Identify which cell holds the provided text, then report its [x, y] central coordinate. 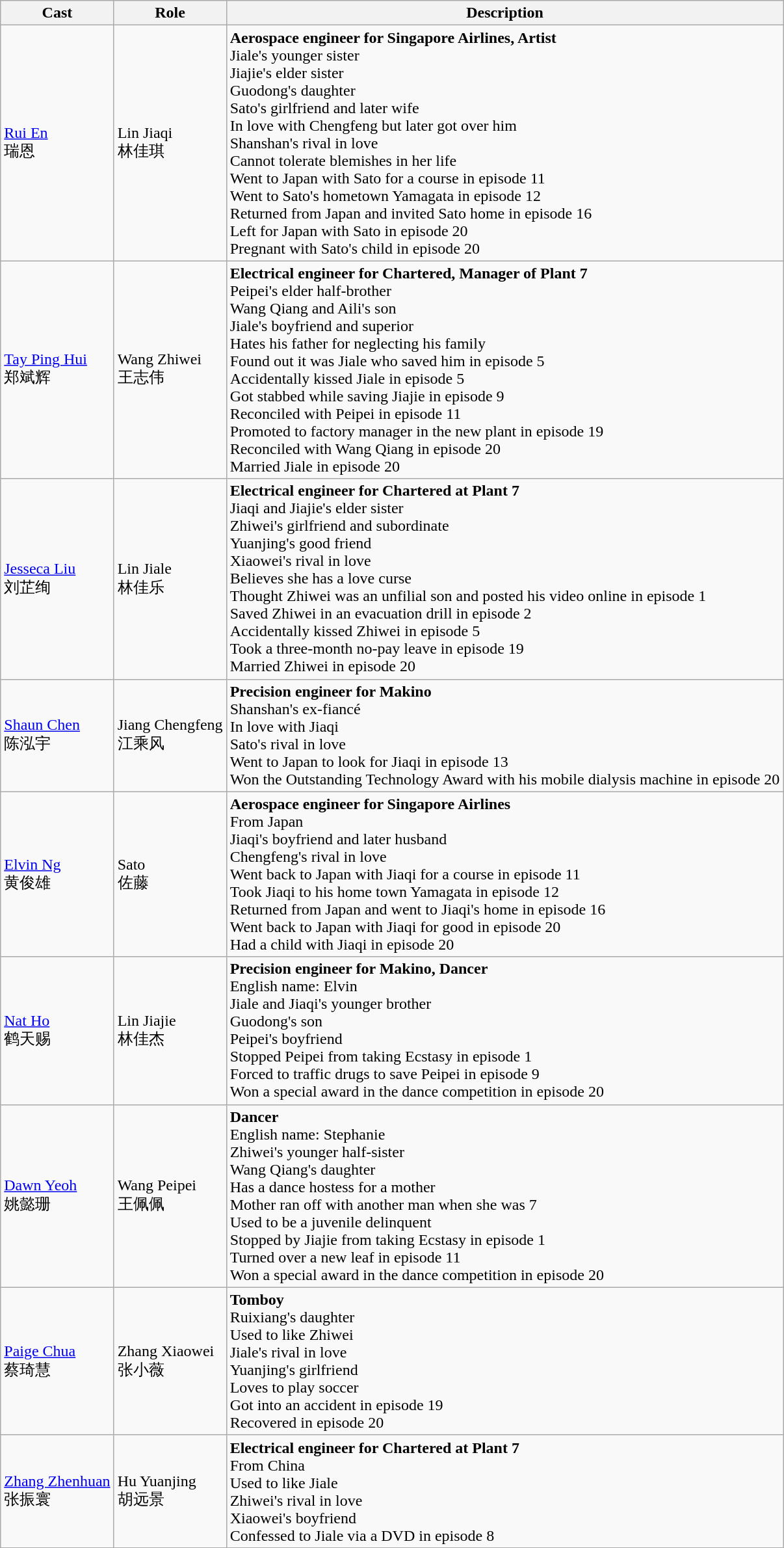
Shaun Chen 陈泓宇 [57, 735]
Sato 佐藤 [170, 874]
Elvin Ng 黄俊雄 [57, 874]
Wang Zhiwei 王志伟 [170, 369]
Jiang Chengfeng 江乘风 [170, 735]
Lin Jiajie 林佳杰 [170, 1030]
Dawn Yeoh 姚懿珊 [57, 1195]
Zhang Zhenhuan 张振寰 [57, 1491]
Zhang Xiaowei 张小薇 [170, 1361]
Rui En 瑞恩 [57, 143]
Nat Ho 鹤天赐 [57, 1030]
Lin Jiaqi 林佳琪 [170, 143]
Hu Yuanjing 胡远景 [170, 1491]
Cast [57, 13]
Paige Chua 蔡琦慧 [57, 1361]
Lin Jiale 林佳乐 [170, 579]
Tay Ping Hui 郑斌辉 [57, 369]
Jesseca Liu 刘芷绚 [57, 579]
Role [170, 13]
Description [504, 13]
Wang Peipei 王佩佩 [170, 1195]
